Find where the given text appears and provide that cell's center as [x, y] coordinate. 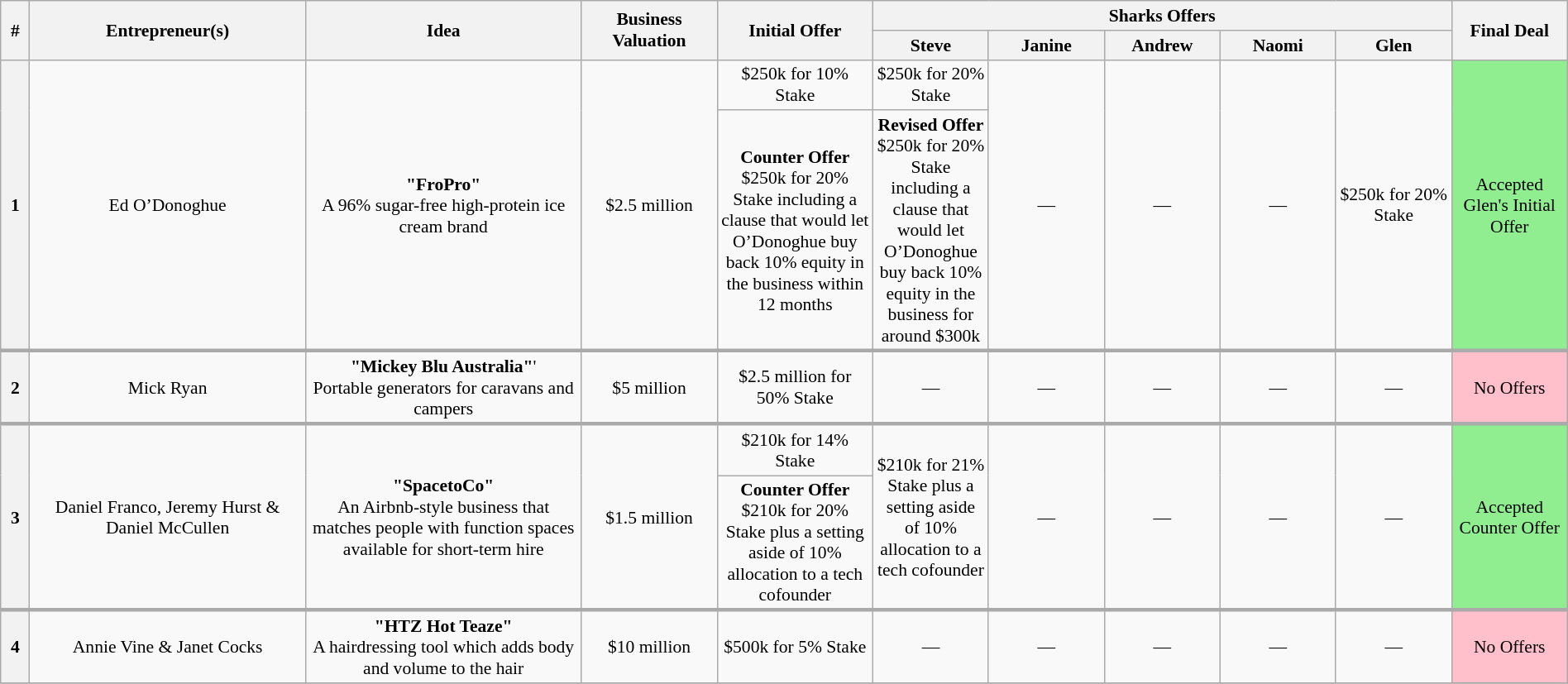
Daniel Franco, Jeremy Hurst & Daniel McCullen [168, 517]
Steve [930, 45]
2 [15, 387]
Revised Offer $250k for 20% Stake including a clause that would let O’Donoghue buy back 10% equity in the business for around $300k [930, 232]
Janine [1046, 45]
"FroPro" A 96% sugar-free high-protein ice cream brand [443, 205]
$2.5 million for 50% Stake [795, 387]
# [15, 30]
$210k for 14% Stake [795, 450]
"Mickey Blu Australia"' Portable generators for caravans and campers [443, 387]
Accepted Counter Offer [1509, 517]
$500k for 5% Stake [795, 647]
$250k for 10% Stake [795, 84]
Ed O’Donoghue [168, 205]
Glen [1394, 45]
Counter Offer $210k for 20% Stake plus a setting aside of 10% allocation to a tech cofounder [795, 543]
3 [15, 517]
1 [15, 205]
Counter Offer $250k for 20% Stake including a clause that would let O’Donoghue buy back 10% equity in the business within 12 months [795, 232]
Naomi [1278, 45]
"HTZ Hot Teaze" A hairdressing tool which adds body and volume to the hair [443, 647]
4 [15, 647]
$5 million [649, 387]
Idea [443, 30]
$2.5 million [649, 205]
Sharks Offers [1162, 16]
Accepted Glen's Initial Offer [1509, 205]
Final Deal [1509, 30]
$1.5 million [649, 517]
Entrepreneur(s) [168, 30]
"SpacetoCo" An Airbnb-style business that matches people with function spaces available for short-term hire [443, 517]
Initial Offer [795, 30]
Business Valuation [649, 30]
Mick Ryan [168, 387]
$210k for 21% Stake plus a setting aside of 10% allocation to a tech cofounder [930, 517]
Annie Vine & Janet Cocks [168, 647]
Andrew [1162, 45]
$10 million [649, 647]
